Detect which cell encompasses the target text, then output its [x, y] center coordinate. 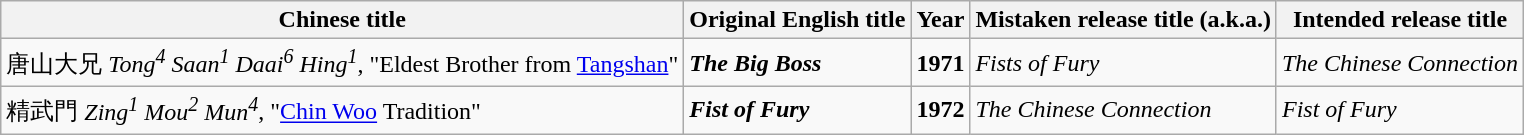
Intended release title [1400, 20]
Original English title [798, 20]
唐山大兄 Tong4 Saan1 Daai6 Hing1, "Eldest Brother from Tangshan" [342, 63]
Chinese title [342, 20]
Mistaken release title (a.k.a.) [1124, 20]
Fists of Fury [1124, 63]
Year [940, 20]
The Big Boss [798, 63]
1971 [940, 63]
1972 [940, 110]
精武門 Zing1 Mou2 Mun4, "Chin Woo Tradition" [342, 110]
